Capture the cell that displays the provided text and extract its (x, y) central coordinate. 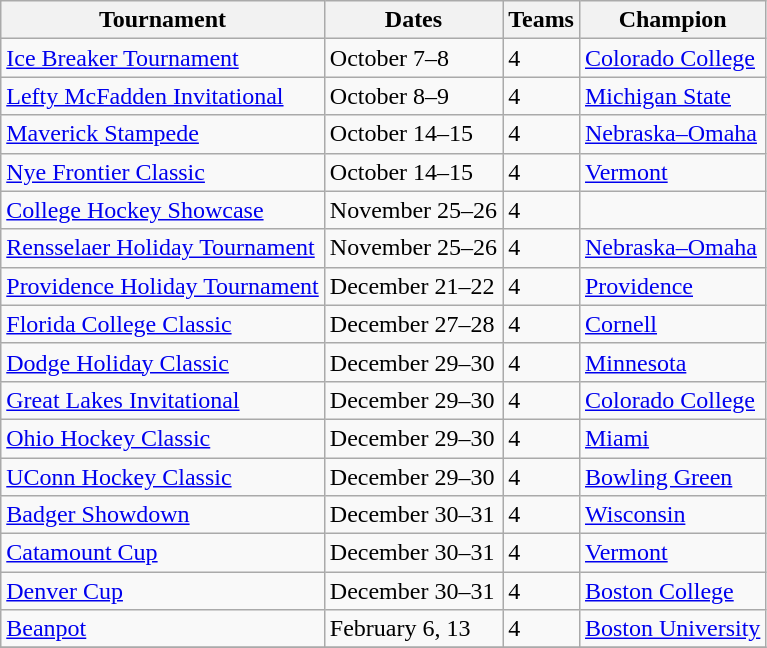
Boston University (672, 629)
Minnesota (672, 362)
Nye Frontier Classic (163, 172)
Michigan State (672, 96)
Ice Breaker Tournament (163, 58)
Beanpot (163, 629)
Teams (542, 20)
Ohio Hockey Classic (163, 438)
Wisconsin (672, 515)
Denver Cup (163, 591)
October 7–8 (413, 58)
UConn Hockey Classic (163, 477)
Cornell (672, 324)
Florida College Classic (163, 324)
Bowling Green (672, 477)
February 6, 13 (413, 629)
October 8–9 (413, 96)
Rensselaer Holiday Tournament (163, 248)
Badger Showdown (163, 515)
Catamount Cup (163, 553)
Dates (413, 20)
Providence Holiday Tournament (163, 286)
Champion (672, 20)
College Hockey Showcase (163, 210)
Lefty McFadden Invitational (163, 96)
December 21–22 (413, 286)
Tournament (163, 20)
Dodge Holiday Classic (163, 362)
December 27–28 (413, 324)
Boston College (672, 591)
Providence (672, 286)
Great Lakes Invitational (163, 400)
Maverick Stampede (163, 134)
Miami (672, 438)
